Capture the cell that displays the provided text and extract its [x, y] central coordinate. 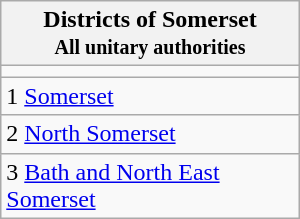
Districts of SomersetAll unitary authorities [150, 34]
1 Somerset [150, 96]
3 Bath and North East Somerset [150, 186]
2 North Somerset [150, 134]
